For the text-containing cell, return its midpoint in [X, Y] coordinate format. 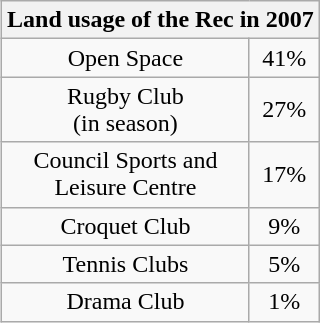
Tennis Clubs [126, 264]
9% [284, 226]
Land usage of the Rec in 2007 [161, 20]
1% [284, 302]
Croquet Club [126, 226]
41% [284, 58]
17% [284, 174]
Drama Club [126, 302]
Rugby Club(in season) [126, 110]
27% [284, 110]
Open Space [126, 58]
Council Sports andLeisure Centre [126, 174]
5% [284, 264]
